Scan for the cell matching the given text and deliver its (x, y) coordinate at center. 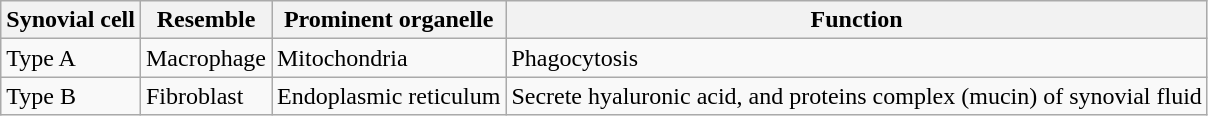
Mitochondria (389, 58)
Fibroblast (206, 96)
Macrophage (206, 58)
Synovial cell (71, 20)
Resemble (206, 20)
Type A (71, 58)
Type B (71, 96)
Function (857, 20)
Secrete hyaluronic acid, and proteins complex (mucin) of synovial fluid (857, 96)
Prominent organelle (389, 20)
Endoplasmic reticulum (389, 96)
Phagocytosis (857, 58)
